Locate the cell with the specified text and output its (X, Y) center coordinate. 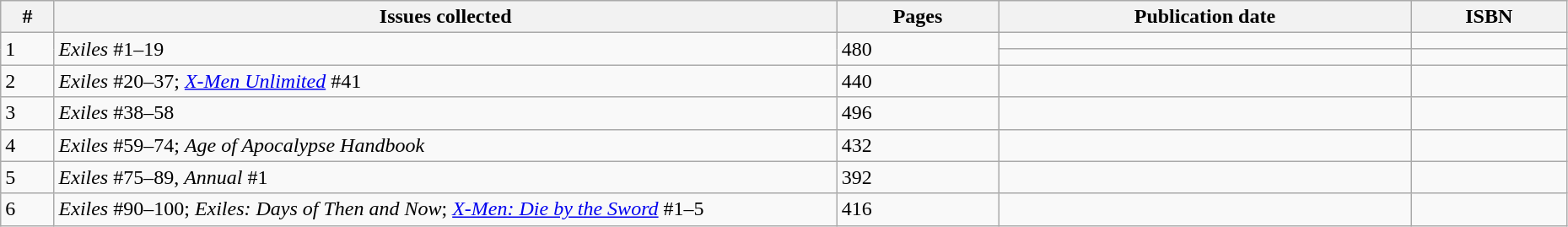
Publication date (1205, 17)
Exiles #90–100; Exiles: Days of Then and Now; X-Men: Die by the Sword #1–5 (445, 209)
Exiles #20–37; X-Men Unlimited #41 (445, 81)
Exiles #75–89, Annual #1 (445, 177)
Issues collected (445, 17)
6 (27, 209)
1 (27, 49)
432 (918, 145)
2 (27, 81)
3 (27, 113)
416 (918, 209)
496 (918, 113)
440 (918, 81)
ISBN (1489, 17)
480 (918, 49)
392 (918, 177)
5 (27, 177)
Exiles #38–58 (445, 113)
Pages (918, 17)
Exiles #59–74; Age of Apocalypse Handbook (445, 145)
Exiles #1–19 (445, 49)
4 (27, 145)
# (27, 17)
